Capture the cell that displays the provided text and extract its [X, Y] central coordinate. 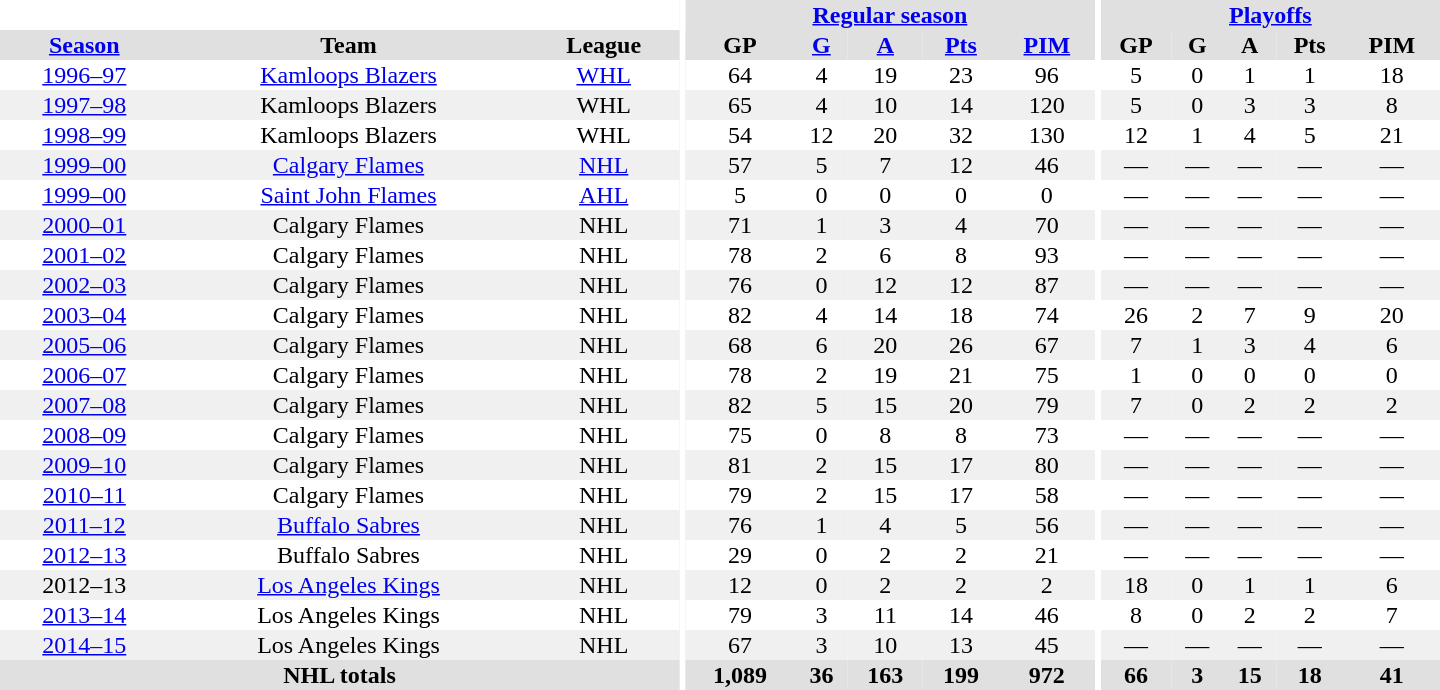
58 [1047, 495]
74 [1047, 315]
73 [1047, 435]
Saint John Flames [349, 195]
93 [1047, 255]
32 [961, 135]
57 [740, 165]
71 [740, 225]
2005–06 [84, 345]
81 [740, 465]
36 [821, 675]
11 [886, 615]
199 [961, 675]
2007–08 [84, 405]
2009–10 [84, 465]
Team [349, 45]
23 [961, 75]
1,089 [740, 675]
2002–03 [84, 285]
1996–97 [84, 75]
AHL [604, 195]
Season [84, 45]
130 [1047, 135]
163 [886, 675]
96 [1047, 75]
2014–15 [84, 645]
87 [1047, 285]
2008–09 [84, 435]
Playoffs [1270, 15]
54 [740, 135]
Regular season [890, 15]
45 [1047, 645]
1998–99 [84, 135]
68 [740, 345]
120 [1047, 105]
9 [1310, 315]
64 [740, 75]
65 [740, 105]
29 [740, 555]
2011–12 [84, 525]
66 [1136, 675]
41 [1392, 675]
56 [1047, 525]
League [604, 45]
1997–98 [84, 105]
2001–02 [84, 255]
2000–01 [84, 225]
13 [961, 645]
972 [1047, 675]
2010–11 [84, 495]
2003–04 [84, 315]
80 [1047, 465]
2013–14 [84, 615]
2006–07 [84, 375]
70 [1047, 225]
NHL totals [340, 675]
